Determine the (x, y) coordinate at the center of the cell enclosing the given text.  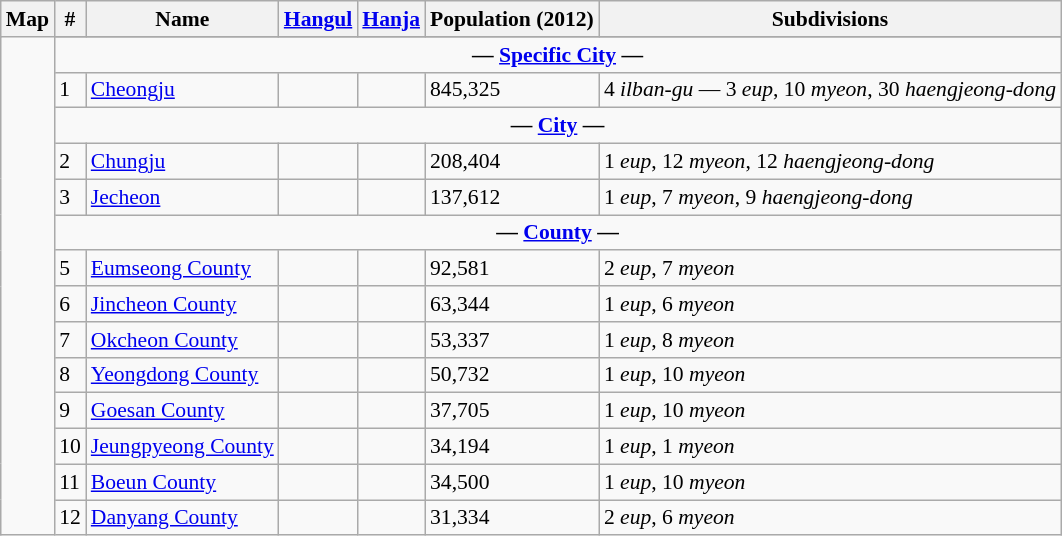
Danyang County (182, 518)
37,705 (512, 411)
1 eup, 12 myeon, 12 haengjeong-dong (830, 162)
3 (70, 197)
— County — (558, 233)
1 eup, 7 myeon, 9 haengjeong-dong (830, 197)
845,325 (512, 90)
Yeongdong County (182, 375)
12 (70, 518)
— City — (558, 126)
2 eup, 6 myeon (830, 518)
10 (70, 447)
1 eup, 8 myeon (830, 340)
# (70, 19)
2 eup, 7 myeon (830, 269)
Chungju (182, 162)
7 (70, 340)
9 (70, 411)
Hanja (391, 19)
Population (2012) (512, 19)
208,404 (512, 162)
Map (28, 19)
2 (70, 162)
Boeun County (182, 482)
1 eup, 6 myeon (830, 304)
Name (182, 19)
1 eup, 1 myeon (830, 447)
Subdivisions (830, 19)
92,581 (512, 269)
6 (70, 304)
53,337 (512, 340)
11 (70, 482)
Eumseong County (182, 269)
137,612 (512, 197)
5 (70, 269)
Jincheon County (182, 304)
— Specific City — (558, 55)
Hangul (318, 19)
8 (70, 375)
Jecheon (182, 197)
31,334 (512, 518)
1 (70, 90)
34,500 (512, 482)
Okcheon County (182, 340)
Cheongju (182, 90)
50,732 (512, 375)
4 ilban-gu — 3 eup, 10 myeon, 30 haengjeong-dong (830, 90)
Goesan County (182, 411)
63,344 (512, 304)
34,194 (512, 447)
Jeungpyeong County (182, 447)
